Pinpoint the cell where the given text exists, returning its (X, Y) midpoint coordinate. 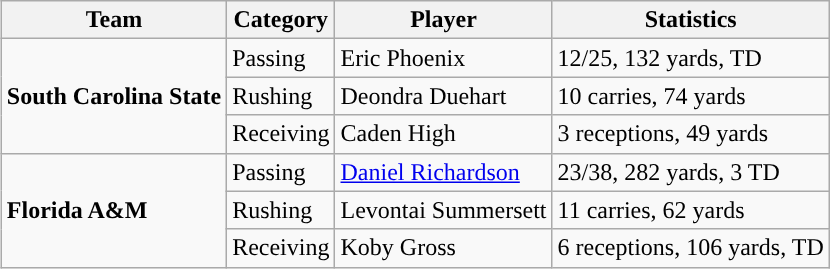
Statistics (690, 20)
3 receptions, 49 yards (690, 134)
Deondra Duehart (444, 96)
10 carries, 74 yards (690, 96)
Player (444, 20)
Eric Phoenix (444, 58)
Caden High (444, 134)
Category (281, 20)
23/38, 282 yards, 3 TD (690, 172)
6 receptions, 106 yards, TD (690, 248)
11 carries, 62 yards (690, 210)
12/25, 132 yards, TD (690, 58)
Team (114, 20)
South Carolina State (114, 96)
Daniel Richardson (444, 172)
Levontai Summersett (444, 210)
Koby Gross (444, 248)
Florida A&M (114, 210)
